Pinpoint the cell where the given text exists, returning its [x, y] midpoint coordinate. 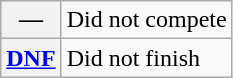
— [31, 20]
Did not compete [146, 20]
DNF [31, 58]
Did not finish [146, 58]
